From the cell containing the given text, extract its center point as (X, Y) coordinate. 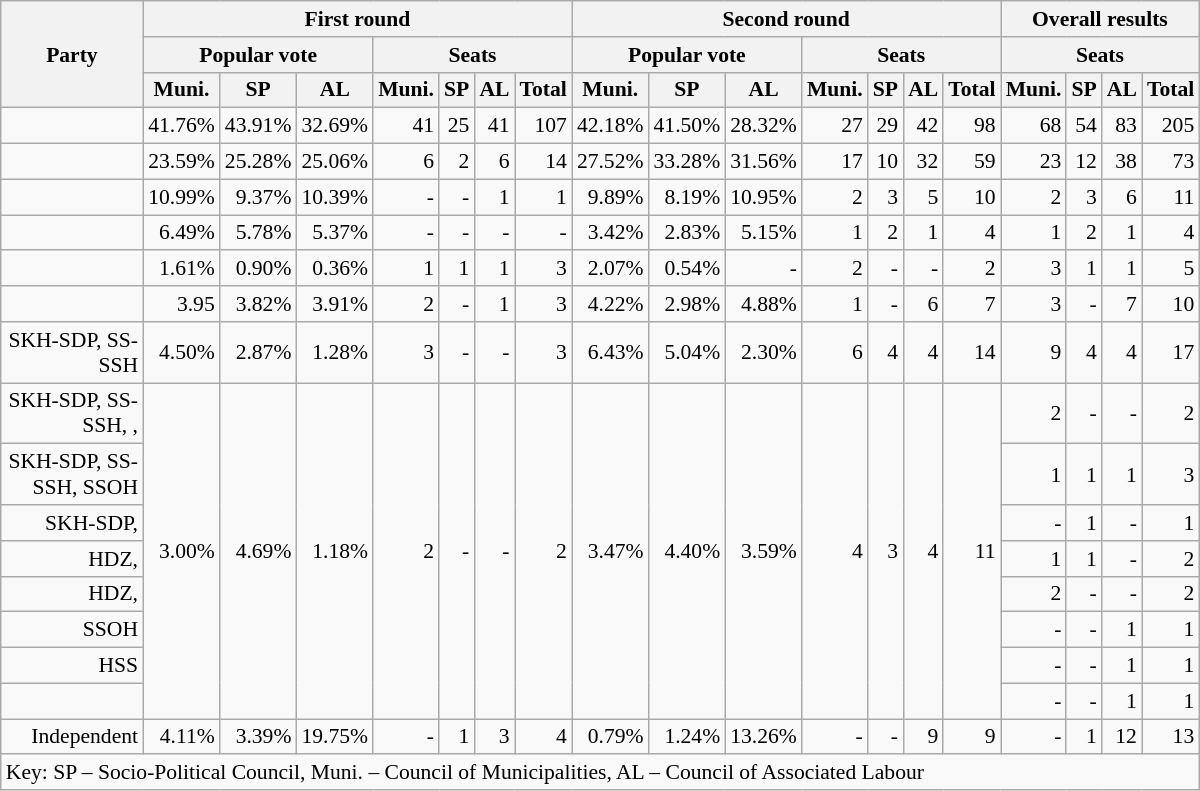
4.88% (764, 304)
4.50% (182, 352)
107 (542, 126)
5.15% (764, 233)
31.56% (764, 162)
4.69% (258, 551)
98 (972, 126)
3.47% (610, 551)
29 (886, 126)
6.49% (182, 233)
13 (1170, 737)
SKH-SDP, SS-SSH (72, 352)
3.59% (764, 551)
13.26% (764, 737)
6.43% (610, 352)
Overall results (1100, 19)
5.04% (688, 352)
0.36% (334, 269)
3.91% (334, 304)
1.28% (334, 352)
42.18% (610, 126)
32 (923, 162)
Party (72, 54)
10.99% (182, 197)
2.98% (688, 304)
28.32% (764, 126)
38 (1122, 162)
10.39% (334, 197)
59 (972, 162)
1.61% (182, 269)
SKH-SDP, SS-SSH, , (72, 414)
SKH-SDP, SS-SSH, SSOH (72, 474)
1.18% (334, 551)
54 (1084, 126)
SSOH (72, 630)
32.69% (334, 126)
25 (456, 126)
3.39% (258, 737)
33.28% (688, 162)
27 (835, 126)
0.54% (688, 269)
5.78% (258, 233)
4.40% (688, 551)
25.28% (258, 162)
First round (358, 19)
23.59% (182, 162)
73 (1170, 162)
3.00% (182, 551)
2.83% (688, 233)
2.30% (764, 352)
9.89% (610, 197)
Second round (786, 19)
9.37% (258, 197)
8.19% (688, 197)
2.07% (610, 269)
0.79% (610, 737)
43.91% (258, 126)
Independent (72, 737)
4.22% (610, 304)
41.76% (182, 126)
23 (1034, 162)
68 (1034, 126)
3.42% (610, 233)
83 (1122, 126)
5.37% (334, 233)
27.52% (610, 162)
HSS (72, 666)
10.95% (764, 197)
42 (923, 126)
19.75% (334, 737)
0.90% (258, 269)
205 (1170, 126)
Key: SP – Socio-Political Council, Muni. – Council of Municipalities, AL – Council of Associated Labour (600, 773)
1.24% (688, 737)
25.06% (334, 162)
2.87% (258, 352)
3.82% (258, 304)
SKH-SDP, (72, 523)
4.11% (182, 737)
41.50% (688, 126)
3.95 (182, 304)
